Return the (x, y) coordinate for the center point of the cell that contains the specified text.  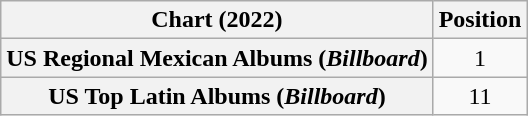
1 (480, 58)
11 (480, 96)
Chart (2022) (217, 20)
US Top Latin Albums (Billboard) (217, 96)
Position (480, 20)
US Regional Mexican Albums (Billboard) (217, 58)
